Capture the cell that displays the provided text and extract its [X, Y] central coordinate. 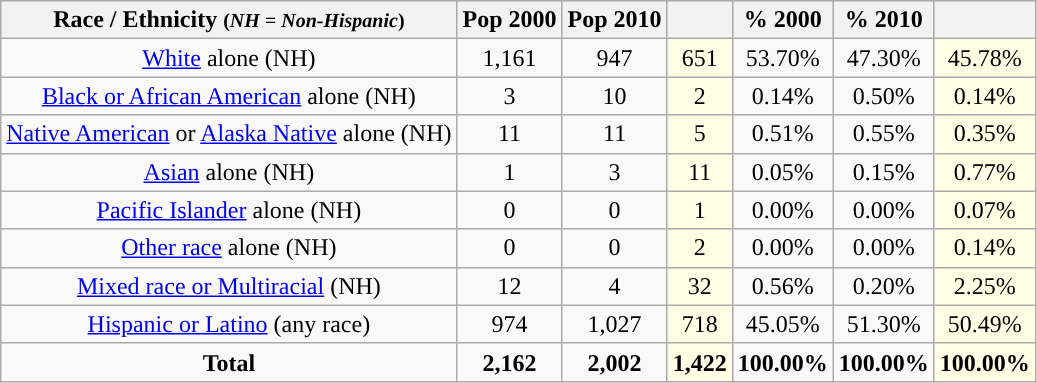
4 [614, 286]
% 2010 [884, 20]
1,422 [700, 362]
0.50% [884, 96]
Race / Ethnicity (NH = Non-Hispanic) [229, 20]
5 [700, 134]
2.25% [984, 286]
1,027 [614, 324]
51.30% [884, 324]
Black or African American alone (NH) [229, 96]
718 [700, 324]
White alone (NH) [229, 58]
0.35% [984, 134]
651 [700, 58]
Total [229, 362]
974 [510, 324]
2,002 [614, 362]
45.78% [984, 58]
947 [614, 58]
0.15% [884, 172]
53.70% [782, 58]
47.30% [884, 58]
Pacific Islander alone (NH) [229, 210]
45.05% [782, 324]
% 2000 [782, 20]
0.56% [782, 286]
Other race alone (NH) [229, 248]
Pop 2000 [510, 20]
Hispanic or Latino (any race) [229, 324]
0.07% [984, 210]
0.77% [984, 172]
0.05% [782, 172]
Mixed race or Multiracial (NH) [229, 286]
Pop 2010 [614, 20]
1,161 [510, 58]
50.49% [984, 324]
10 [614, 96]
32 [700, 286]
Native American or Alaska Native alone (NH) [229, 134]
0.55% [884, 134]
0.51% [782, 134]
2,162 [510, 362]
12 [510, 286]
Asian alone (NH) [229, 172]
0.20% [884, 286]
